Scan for the cell matching the given text and deliver its [x, y] coordinate at center. 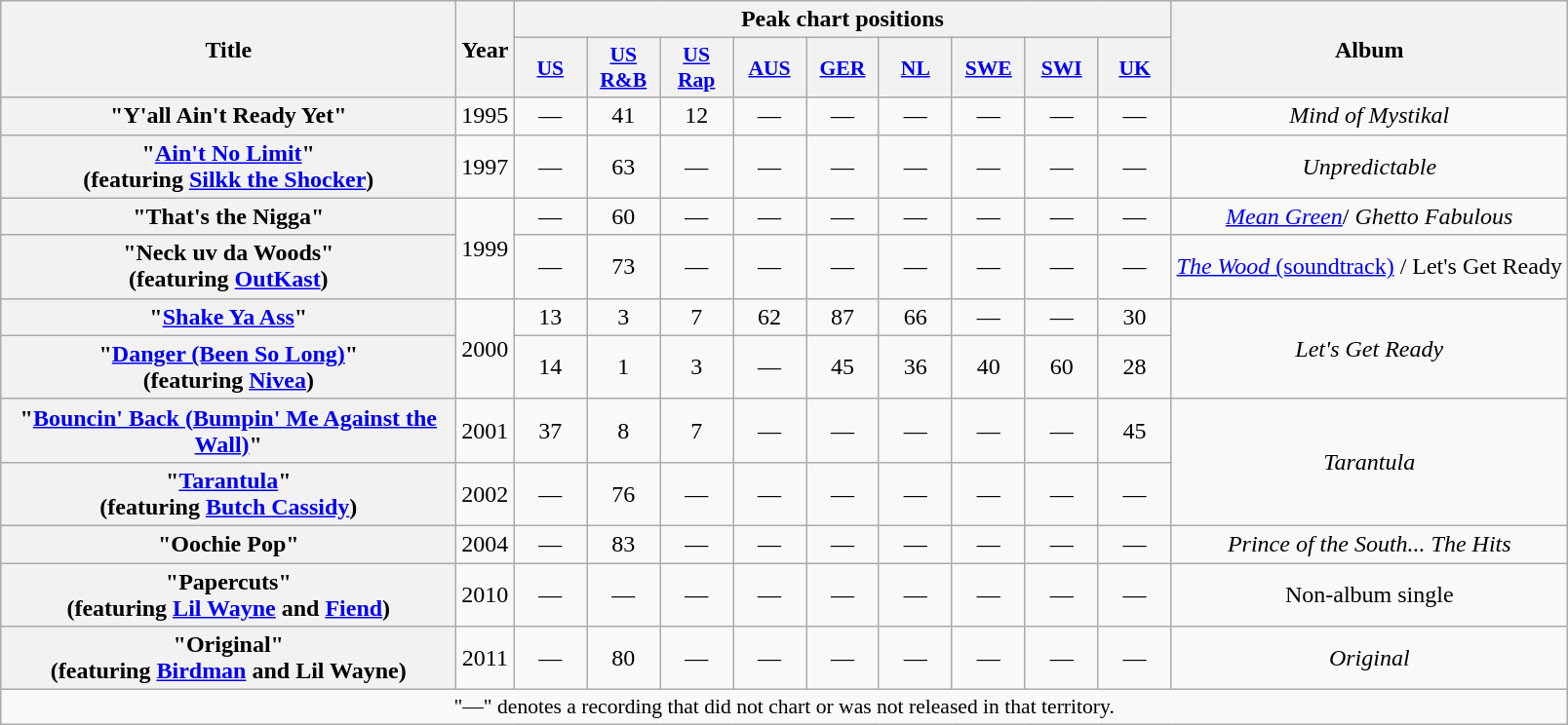
"That's the Nigga" [228, 216]
US [550, 68]
"Oochie Pop" [228, 544]
UK [1135, 68]
2001 [486, 431]
28 [1135, 366]
Year [486, 49]
41 [624, 116]
"—" denotes a recording that did not chart or was not released in that territory. [784, 707]
Mind of Mystikal [1369, 116]
NL [915, 68]
14 [550, 366]
37 [550, 431]
1995 [486, 116]
87 [843, 317]
"Neck uv da Woods"(featuring OutKast) [228, 267]
GER [843, 68]
"Shake Ya Ass" [228, 317]
"Danger (Been So Long)"(featuring Nivea) [228, 366]
"Papercuts"(featuring Lil Wayne and Fiend) [228, 594]
Unpredictable [1369, 166]
SWE [989, 68]
Peak chart positions [843, 19]
USRap [696, 68]
12 [696, 116]
Mean Green/ Ghetto Fabulous [1369, 216]
Tarantula [1369, 462]
76 [624, 493]
Album [1369, 49]
"Bouncin' Back (Bumpin' Me Against the Wall)" [228, 431]
66 [915, 317]
"Original"(featuring Birdman and Lil Wayne) [228, 659]
83 [624, 544]
30 [1135, 317]
1 [624, 366]
Title [228, 49]
63 [624, 166]
2004 [486, 544]
Non-album single [1369, 594]
2010 [486, 594]
Original [1369, 659]
USR&B [624, 68]
Prince of the South... The Hits [1369, 544]
Let's Get Ready [1369, 349]
"Ain't No Limit"(featuring Silkk the Shocker) [228, 166]
AUS [770, 68]
"Y'all Ain't Ready Yet" [228, 116]
80 [624, 659]
2011 [486, 659]
36 [915, 366]
"Tarantula"(featuring Butch Cassidy) [228, 493]
73 [624, 267]
2002 [486, 493]
62 [770, 317]
40 [989, 366]
8 [624, 431]
1997 [486, 166]
SWI [1061, 68]
1999 [486, 248]
The Wood (soundtrack) / Let's Get Ready [1369, 267]
13 [550, 317]
2000 [486, 349]
